Identify which cell holds the provided text, then report its [x, y] central coordinate. 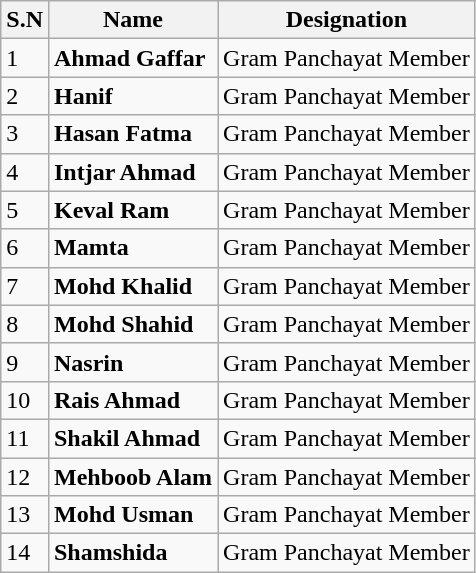
Mamta [132, 248]
14 [25, 553]
Name [132, 20]
Hasan Fatma [132, 134]
5 [25, 210]
1 [25, 58]
3 [25, 134]
Mohd Khalid [132, 286]
7 [25, 286]
8 [25, 324]
Hanif [132, 96]
2 [25, 96]
Mohd Shahid [132, 324]
Keval Ram [132, 210]
Rais Ahmad [132, 400]
Designation [347, 20]
Nasrin [132, 362]
4 [25, 172]
11 [25, 438]
6 [25, 248]
13 [25, 515]
S.N [25, 20]
Mehboob Alam [132, 477]
Shamshida [132, 553]
9 [25, 362]
Shakil Ahmad [132, 438]
Intjar Ahmad [132, 172]
12 [25, 477]
Ahmad Gaffar [132, 58]
10 [25, 400]
Mohd Usman [132, 515]
